From the cell containing the given text, extract its center point as (x, y) coordinate. 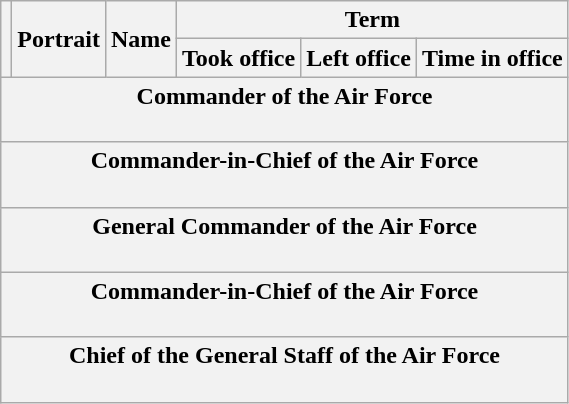
Portrait (59, 39)
Took office (239, 58)
Commander of the Air Force (285, 110)
Chief of the General Staff of the Air Force (285, 370)
Left office (359, 58)
General Commander of the Air Force (285, 240)
Name (140, 39)
Time in office (492, 58)
Term (373, 20)
